Capture the cell that displays the provided text and extract its (X, Y) central coordinate. 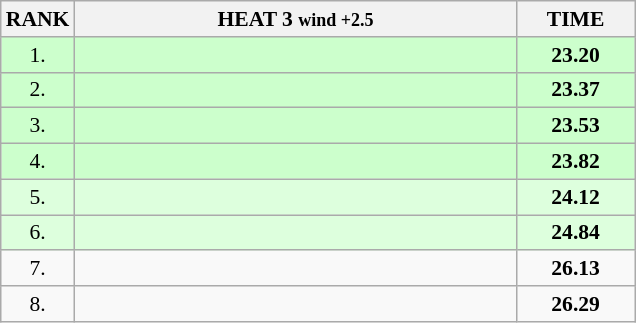
26.13 (576, 269)
26.29 (576, 304)
TIME (576, 19)
8. (38, 304)
5. (38, 197)
6. (38, 233)
2. (38, 90)
1. (38, 55)
23.53 (576, 126)
7. (38, 269)
24.12 (576, 197)
3. (38, 126)
23.20 (576, 55)
24.84 (576, 233)
HEAT 3 wind +2.5 (295, 19)
4. (38, 162)
RANK (38, 19)
23.37 (576, 90)
23.82 (576, 162)
